Scan for the cell matching the given text and deliver its (X, Y) coordinate at center. 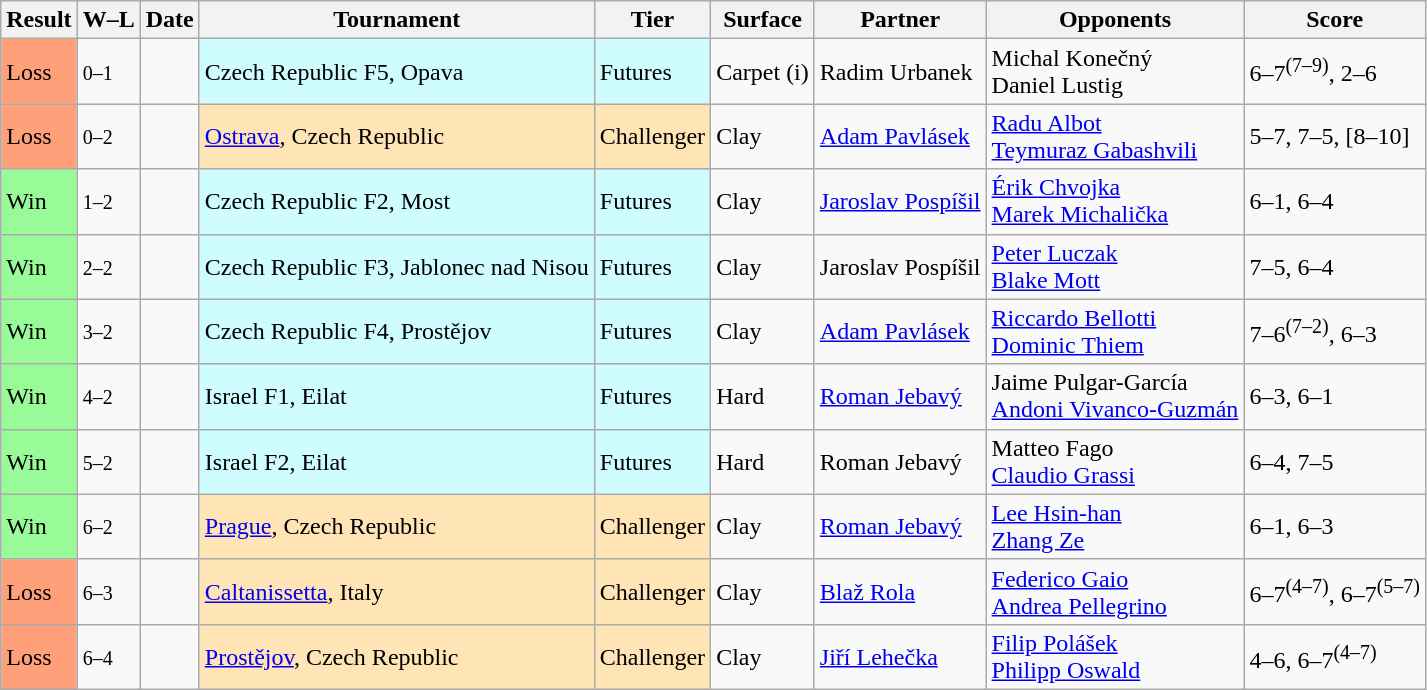
6–4, 7–5 (1335, 462)
Jiří Lehečka (900, 656)
Opponents (1115, 20)
Érik Chvojka Marek Michalička (1115, 202)
Czech Republic F5, Opava (396, 72)
7–6(7–2), 6–3 (1335, 332)
Jaime Pulgar-García Andoni Vivanco-Guzmán (1115, 396)
6–4 (108, 656)
Czech Republic F3, Jablonec nad Nisou (396, 266)
Result (39, 20)
5–2 (108, 462)
7–5, 6–4 (1335, 266)
Israel F2, Eilat (396, 462)
W–L (108, 20)
Peter Luczak Blake Mott (1115, 266)
6–7(4–7), 6–7(5–7) (1335, 592)
Radu Albot Teymuraz Gabashvili (1115, 136)
Israel F1, Eilat (396, 396)
Federico Gaio Andrea Pellegrino (1115, 592)
Czech Republic F2, Most (396, 202)
Czech Republic F4, Prostějov (396, 332)
Lee Hsin-han Zhang Ze (1115, 526)
4–2 (108, 396)
Michal Konečný Daniel Lustig (1115, 72)
Tournament (396, 20)
6–7(7–9), 2–6 (1335, 72)
6–1, 6–3 (1335, 526)
Riccardo Bellotti Dominic Thiem (1115, 332)
Carpet (i) (763, 72)
Prostějov, Czech Republic (396, 656)
6–3 (108, 592)
1–2 (108, 202)
Prague, Czech Republic (396, 526)
6–2 (108, 526)
0–1 (108, 72)
Tier (652, 20)
Radim Urbanek (900, 72)
Surface (763, 20)
Date (170, 20)
Ostrava, Czech Republic (396, 136)
Partner (900, 20)
3–2 (108, 332)
4–6, 6–7(4–7) (1335, 656)
Blaž Rola (900, 592)
Matteo Fago Claudio Grassi (1115, 462)
5–7, 7–5, [8–10] (1335, 136)
0–2 (108, 136)
2–2 (108, 266)
Filip Polášek Philipp Oswald (1115, 656)
Score (1335, 20)
6–3, 6–1 (1335, 396)
Caltanissetta, Italy (396, 592)
6–1, 6–4 (1335, 202)
